Find where the given text appears and provide that cell's center as [X, Y] coordinate. 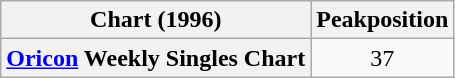
Oricon Weekly Singles Chart [156, 58]
Chart (1996) [156, 20]
37 [382, 58]
Peakposition [382, 20]
